Return (x, y) of the center of cell containing provided text 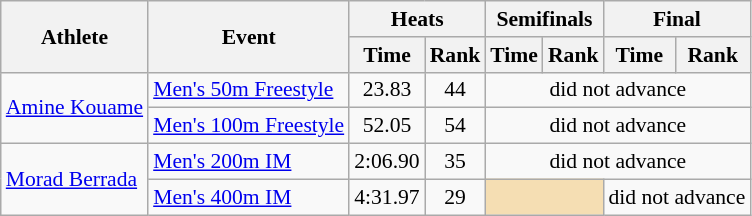
Event (248, 36)
2:06.90 (386, 162)
44 (456, 90)
Men's 50m Freestyle (248, 90)
Final (676, 19)
35 (456, 162)
Men's 200m IM (248, 162)
Athlete (74, 36)
23.83 (386, 90)
52.05 (386, 126)
Men's 100m Freestyle (248, 126)
Men's 400m IM (248, 197)
Semifinals (544, 19)
4:31.97 (386, 197)
Amine Kouame (74, 108)
Morad Berrada (74, 180)
54 (456, 126)
Heats (417, 19)
29 (456, 197)
